Extract the (X, Y) coordinate from the center of the cell holding the provided text.  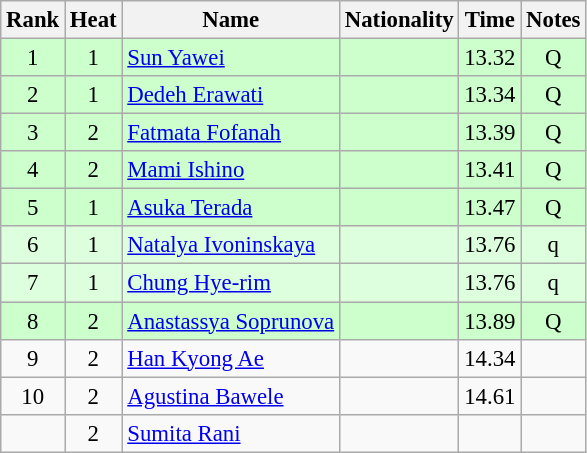
3 (33, 133)
Notes (554, 20)
5 (33, 208)
Time (490, 20)
Heat (94, 20)
Sun Yawei (231, 58)
13.34 (490, 95)
Nationality (398, 20)
Han Kyong Ae (231, 358)
9 (33, 358)
13.89 (490, 321)
Chung Hye-rim (231, 283)
14.34 (490, 358)
Agustina Bawele (231, 396)
13.41 (490, 170)
13.39 (490, 133)
Rank (33, 20)
Mami Ishino (231, 170)
14.61 (490, 396)
6 (33, 245)
4 (33, 170)
7 (33, 283)
Anastassya Soprunova (231, 321)
Asuka Terada (231, 208)
10 (33, 396)
Fatmata Fofanah (231, 133)
Natalya Ivoninskaya (231, 245)
Sumita Rani (231, 433)
Name (231, 20)
8 (33, 321)
13.47 (490, 208)
13.32 (490, 58)
Dedeh Erawati (231, 95)
